Capture the cell that displays the provided text and extract its (x, y) central coordinate. 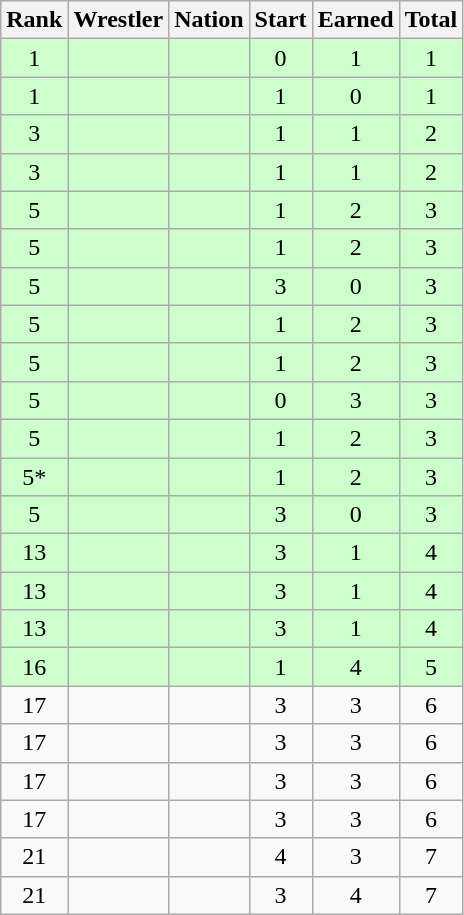
Start (280, 20)
Rank (34, 20)
Earned (356, 20)
Wrestler (118, 20)
Nation (209, 20)
Total (431, 20)
16 (34, 667)
5* (34, 477)
